For the text-containing cell, return its midpoint in (x, y) coordinate format. 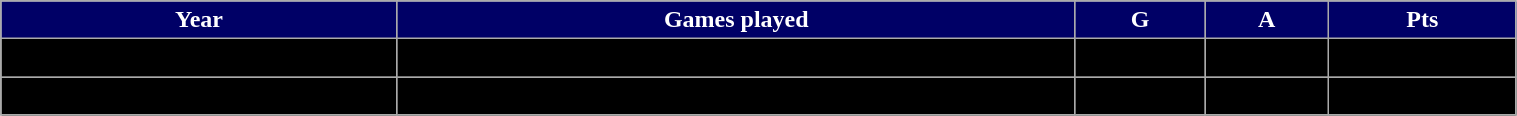
30 (736, 58)
2007-08 (199, 96)
A (1267, 20)
Games played (736, 20)
13 (1423, 58)
8 (736, 96)
4 (1423, 96)
7 (1140, 58)
Pts (1423, 20)
3 (1267, 96)
1 (1140, 96)
6 (1267, 58)
Year (199, 20)
G (1140, 20)
2006-07 (199, 58)
